Scan for the cell matching the given text and deliver its (X, Y) coordinate at center. 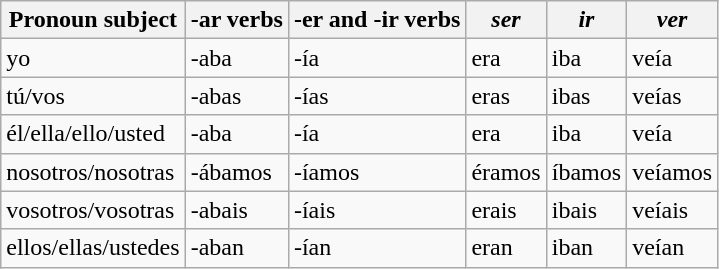
veían (672, 248)
ver (672, 20)
yo (93, 58)
-abais (236, 210)
veíamos (672, 172)
él/ella/ello/usted (93, 134)
-ías (376, 96)
veías (672, 96)
veíais (672, 210)
ir (586, 20)
-er and -ir verbs (376, 20)
Pronoun subject (93, 20)
iban (586, 248)
ibais (586, 210)
-ábamos (236, 172)
ellos/ellas/ustedes (93, 248)
eran (506, 248)
ser (506, 20)
erais (506, 210)
ibas (586, 96)
tú/vos (93, 96)
-íamos (376, 172)
-íais (376, 210)
-abas (236, 96)
nosotros/nosotras (93, 172)
vosotros/vosotras (93, 210)
eras (506, 96)
-ían (376, 248)
-ar verbs (236, 20)
-aban (236, 248)
éramos (506, 172)
íbamos (586, 172)
